For the text-containing cell, return its midpoint in (x, y) coordinate format. 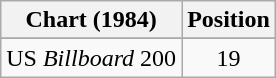
Chart (1984) (92, 20)
US Billboard 200 (92, 58)
19 (229, 58)
Position (229, 20)
